Capture the cell that displays the provided text and extract its (x, y) central coordinate. 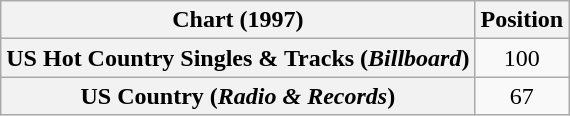
100 (522, 58)
Chart (1997) (238, 20)
US Hot Country Singles & Tracks (Billboard) (238, 58)
Position (522, 20)
US Country (Radio & Records) (238, 96)
67 (522, 96)
